Determine the (X, Y) coordinate at the center of the cell enclosing the given text.  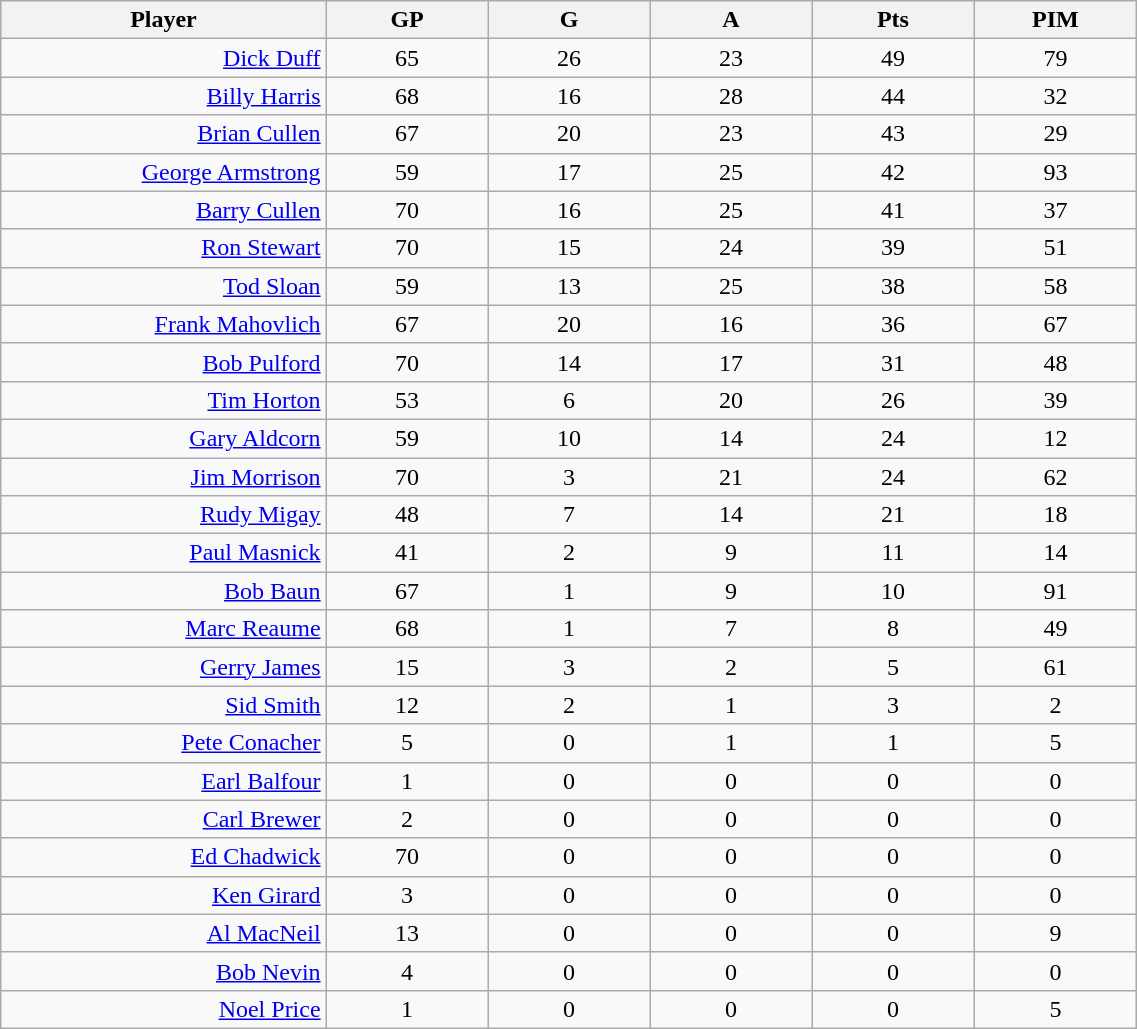
GP (407, 20)
Paul Masnick (164, 553)
Pete Conacher (164, 743)
Frank Mahovlich (164, 324)
Tod Sloan (164, 286)
42 (893, 172)
Carl Brewer (164, 819)
Pts (893, 20)
G (569, 20)
58 (1056, 286)
Ed Chadwick (164, 857)
Tim Horton (164, 400)
28 (731, 96)
53 (407, 400)
Jim Morrison (164, 477)
Earl Balfour (164, 781)
Ron Stewart (164, 248)
62 (1056, 477)
Player (164, 20)
36 (893, 324)
Bob Pulford (164, 362)
PIM (1056, 20)
Bob Nevin (164, 971)
A (731, 20)
43 (893, 134)
Gerry James (164, 667)
Al MacNeil (164, 933)
Barry Cullen (164, 210)
44 (893, 96)
91 (1056, 591)
31 (893, 362)
Billy Harris (164, 96)
29 (1056, 134)
37 (1056, 210)
Sid Smith (164, 705)
6 (569, 400)
Rudy Migay (164, 515)
32 (1056, 96)
4 (407, 971)
93 (1056, 172)
61 (1056, 667)
Marc Reaume (164, 629)
79 (1056, 58)
Bob Baun (164, 591)
51 (1056, 248)
18 (1056, 515)
George Armstrong (164, 172)
Dick Duff (164, 58)
38 (893, 286)
65 (407, 58)
Ken Girard (164, 895)
8 (893, 629)
Noel Price (164, 1009)
Brian Cullen (164, 134)
11 (893, 553)
Gary Aldcorn (164, 438)
